For the text-containing cell, return its midpoint in (X, Y) coordinate format. 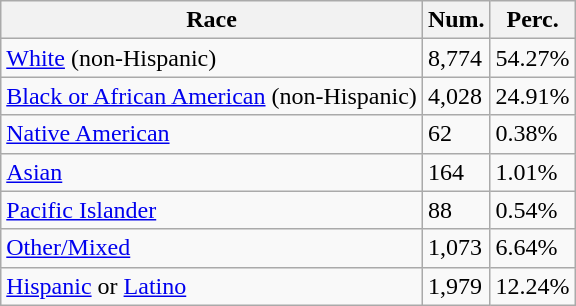
54.27% (532, 58)
White (non-Hispanic) (212, 58)
Num. (456, 20)
1,979 (456, 286)
62 (456, 134)
Hispanic or Latino (212, 286)
1,073 (456, 248)
Race (212, 20)
Other/Mixed (212, 248)
164 (456, 172)
88 (456, 210)
12.24% (532, 286)
Perc. (532, 20)
1.01% (532, 172)
Asian (212, 172)
24.91% (532, 96)
0.38% (532, 134)
0.54% (532, 210)
4,028 (456, 96)
Pacific Islander (212, 210)
6.64% (532, 248)
Native American (212, 134)
8,774 (456, 58)
Black or African American (non-Hispanic) (212, 96)
